Extract the (X, Y) coordinate from the center of the cell holding the provided text.  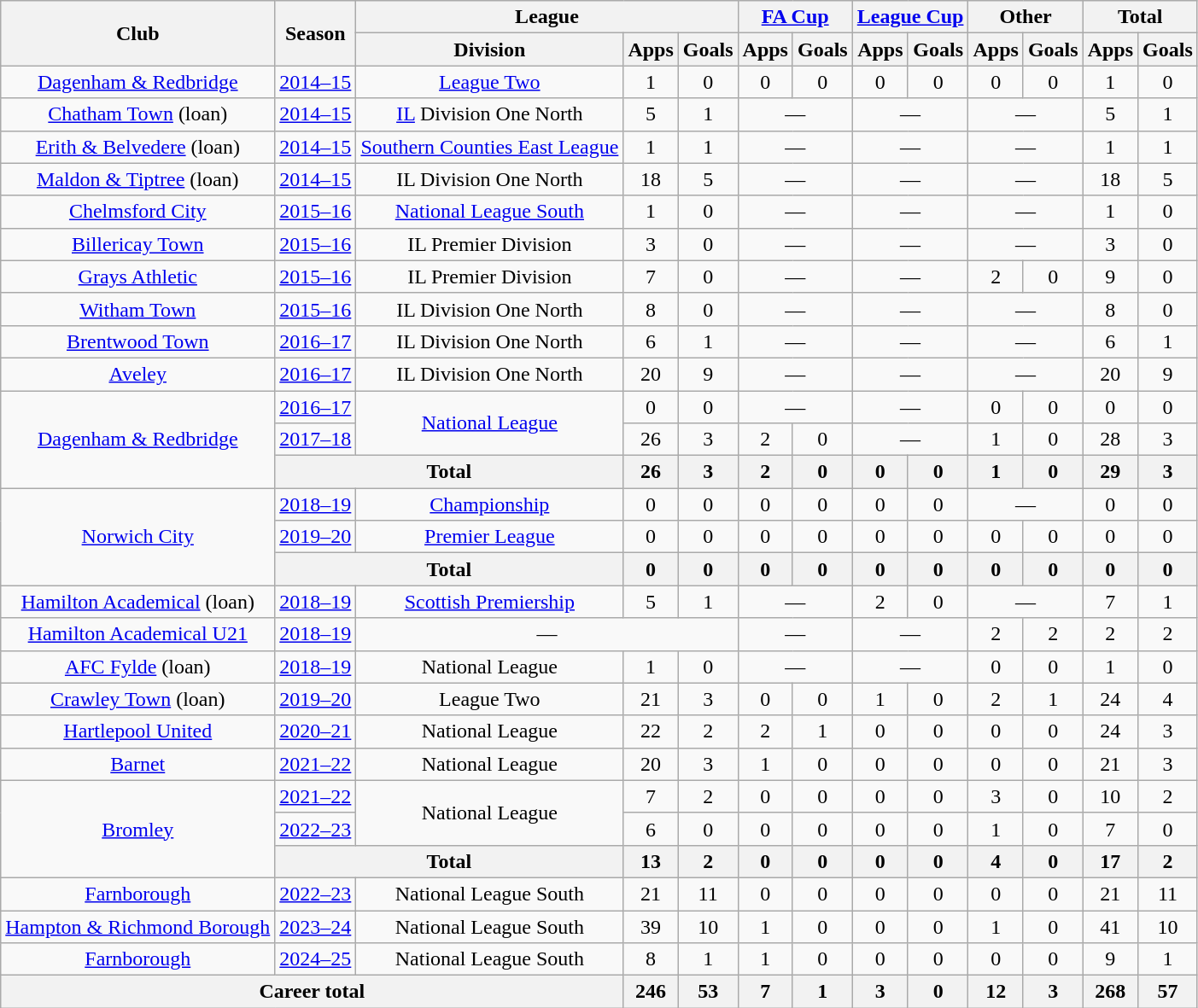
53 (708, 992)
2020–21 (316, 731)
29 (1110, 472)
Career total (313, 992)
Norwich City (138, 537)
Chatham Town (loan) (138, 114)
Hamilton Academical U21 (138, 634)
Erith & Belvedere (loan) (138, 147)
41 (1110, 926)
2024–25 (316, 959)
17 (1110, 861)
Aveley (138, 374)
Division (490, 50)
AFC Fylde (loan) (138, 667)
39 (651, 926)
2023–24 (316, 926)
Premier League (490, 537)
Chelmsford City (138, 212)
Club (138, 33)
Witham Town (138, 309)
FA Cup (795, 17)
League (546, 17)
Crawley Town (loan) (138, 699)
22 (651, 731)
268 (1110, 992)
57 (1168, 992)
Brentwood Town (138, 341)
13 (651, 861)
Barnet (138, 764)
Scottish Premiership (490, 602)
League Cup (910, 17)
Hampton & Richmond Borough (138, 926)
Grays Athletic (138, 277)
Hartlepool United (138, 731)
Billericay Town (138, 244)
246 (651, 992)
2017–18 (316, 440)
Southern Counties East League (490, 147)
Hamilton Academical (loan) (138, 602)
Bromley (138, 829)
12 (996, 992)
Maldon & Tiptree (loan) (138, 179)
Season (316, 33)
Championship (490, 504)
28 (1110, 440)
Other (1026, 17)
